Identify which cell holds the provided text, then report its (X, Y) central coordinate. 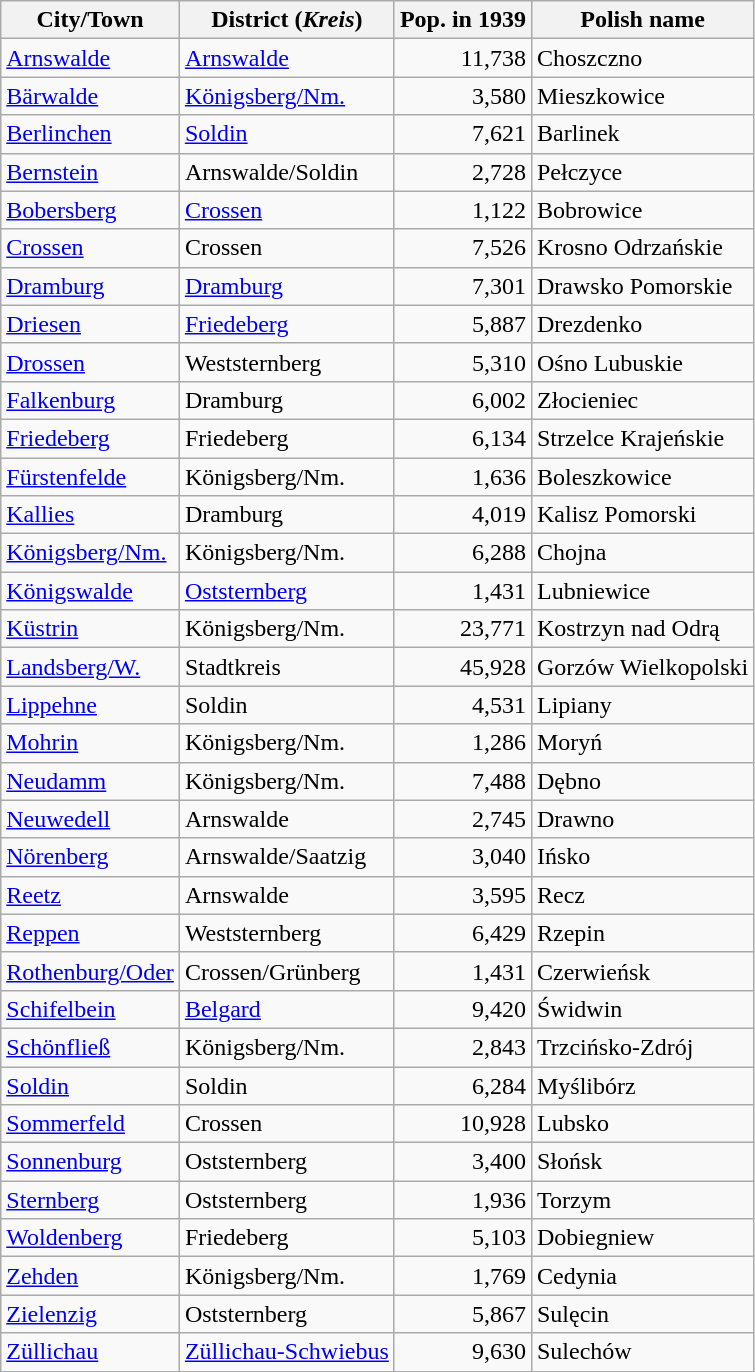
5,103 (462, 1238)
Driesen (90, 324)
7,621 (462, 134)
Schönfließ (90, 1047)
5,867 (462, 1314)
Falkenburg (90, 400)
Bobrowice (642, 210)
6,284 (462, 1085)
Złocieniec (642, 400)
Barlinek (642, 134)
1,636 (462, 477)
9,420 (462, 1009)
45,928 (462, 667)
Neuwedell (90, 819)
2,728 (462, 172)
Recz (642, 895)
Ośno Lubuskie (642, 362)
Landsberg/W. (90, 667)
Rzepin (642, 933)
6,134 (462, 438)
Cedynia (642, 1276)
2,843 (462, 1047)
5,887 (462, 324)
6,429 (462, 933)
Zehden (90, 1276)
Nörenberg (90, 857)
Königswalde (90, 591)
6,002 (462, 400)
Fürstenfelde (90, 477)
Züllichau-Schwiebus (286, 1352)
Stadtkreis (286, 667)
Gorzów Wielkopolski (642, 667)
7,488 (462, 781)
4,531 (462, 705)
Rothenburg/Oder (90, 971)
Bärwalde (90, 96)
Arnswalde/Saatzig (286, 857)
Kallies (90, 515)
Crossen/Grünberg (286, 971)
Drawno (642, 819)
Boleszkowice (642, 477)
Neudamm (90, 781)
Słońsk (642, 1162)
4,019 (462, 515)
Kostrzyn nad Odrą (642, 629)
Küstrin (90, 629)
Sulechów (642, 1352)
Sommerfeld (90, 1124)
Berlinchen (90, 134)
Sulęcin (642, 1314)
Świdwin (642, 1009)
Trzcińsko-Zdrój (642, 1047)
3,580 (462, 96)
11,738 (462, 58)
Zielenzig (90, 1314)
Torzym (642, 1200)
Reetz (90, 895)
Bernstein (90, 172)
Dobiegniew (642, 1238)
23,771 (462, 629)
Ińsko (642, 857)
Schifelbein (90, 1009)
District (Kreis) (286, 20)
5,310 (462, 362)
1,936 (462, 1200)
Krosno Odrzańskie (642, 248)
2,745 (462, 819)
Lippehne (90, 705)
Mieszkowice (642, 96)
Kalisz Pomorski (642, 515)
6,288 (462, 553)
Lipiany (642, 705)
Sternberg (90, 1200)
Pop. in 1939 (462, 20)
Choszczno (642, 58)
9,630 (462, 1352)
Drossen (90, 362)
Drezdenko (642, 324)
Polish name (642, 20)
Reppen (90, 933)
7,526 (462, 248)
Czerwieńsk (642, 971)
1,286 (462, 743)
1,769 (462, 1276)
Arnswalde/Soldin (286, 172)
Myślibórz (642, 1085)
Lubsko (642, 1124)
7,301 (462, 286)
Belgard (286, 1009)
10,928 (462, 1124)
Sonnenburg (90, 1162)
Mohrin (90, 743)
Lubniewice (642, 591)
Pełczyce (642, 172)
Drawsko Pomorskie (642, 286)
Bobersberg (90, 210)
Dębno (642, 781)
Chojna (642, 553)
Woldenberg (90, 1238)
3,400 (462, 1162)
Moryń (642, 743)
1,122 (462, 210)
3,040 (462, 857)
Züllichau (90, 1352)
Strzelce Krajeńskie (642, 438)
3,595 (462, 895)
City/Town (90, 20)
